Extract the [x, y] coordinate from the center of the cell holding the provided text.  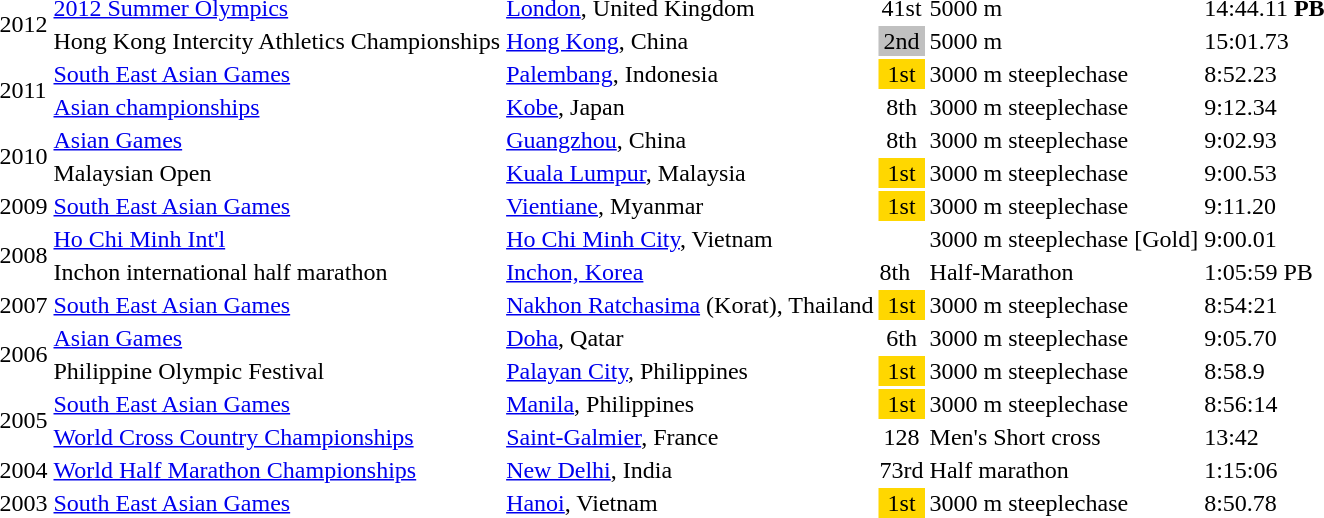
3000 m steeplechase [Gold] [1064, 239]
Hanoi, Vietnam [690, 503]
Nakhon Ratchasima (Korat), Thailand [690, 305]
128 [902, 437]
Half-Marathon [1064, 272]
Malaysian Open [277, 173]
Palembang, Indonesia [690, 74]
2nd [902, 41]
6th [902, 338]
Inchon international half marathon [277, 272]
Manila, Philippines [690, 404]
Hong Kong, China [690, 41]
Half marathon [1064, 470]
Men's Short cross [1064, 437]
5000 m [1064, 41]
Guangzhou, China [690, 140]
New Delhi, India [690, 470]
Inchon, Korea [690, 272]
Philippine Olympic Festival [277, 371]
Palayan City, Philippines [690, 371]
Kobe, Japan [690, 107]
Ho Chi Minh City, Vietnam [690, 239]
Asian championships [277, 107]
Ho Chi Minh Int'l [277, 239]
Doha, Qatar [690, 338]
World Half Marathon Championships [277, 470]
World Cross Country Championships [277, 437]
Hong Kong Intercity Athletics Championships [277, 41]
73rd [902, 470]
Saint-Galmier, France [690, 437]
Vientiane, Myanmar [690, 206]
Kuala Lumpur, Malaysia [690, 173]
